Search for the cell housing the specified text and yield its [X, Y] center coordinate. 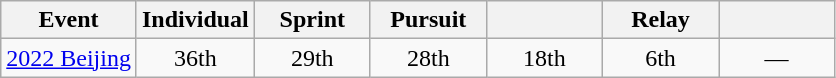
28th [428, 58]
6th [660, 58]
2022 Beijing [69, 58]
36th [195, 58]
Relay [660, 20]
Event [69, 20]
— [777, 58]
Pursuit [428, 20]
Individual [195, 20]
18th [544, 58]
Sprint [312, 20]
29th [312, 58]
